Scan for the cell matching the given text and deliver its [x, y] coordinate at center. 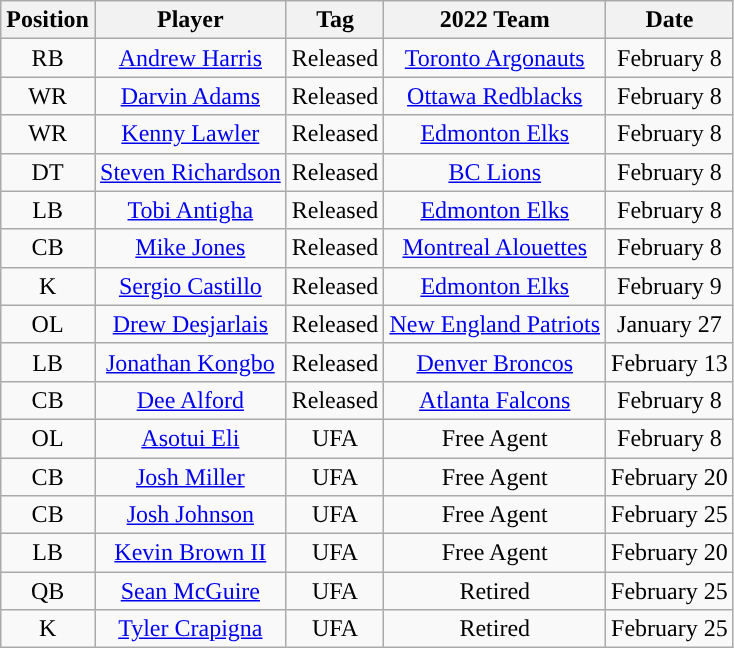
Dee Alford [190, 400]
Kenny Lawler [190, 134]
Tobi Antigha [190, 210]
Tyler Crapigna [190, 629]
Kevin Brown II [190, 553]
Player [190, 20]
2022 Team [495, 20]
February 13 [670, 362]
Josh Miller [190, 477]
Josh Johnson [190, 515]
Drew Desjarlais [190, 324]
Steven Richardson [190, 172]
QB [48, 591]
Ottawa Redblacks [495, 96]
Andrew Harris [190, 58]
January 27 [670, 324]
Mike Jones [190, 248]
Darvin Adams [190, 96]
BC Lions [495, 172]
Sean McGuire [190, 591]
February 9 [670, 286]
New England Patriots [495, 324]
Denver Broncos [495, 362]
Position [48, 20]
Montreal Alouettes [495, 248]
Sergio Castillo [190, 286]
Asotui Eli [190, 438]
Date [670, 20]
RB [48, 58]
Atlanta Falcons [495, 400]
DT [48, 172]
Tag [335, 20]
Jonathan Kongbo [190, 362]
Toronto Argonauts [495, 58]
